From the cell containing the given text, extract its center point as [x, y] coordinate. 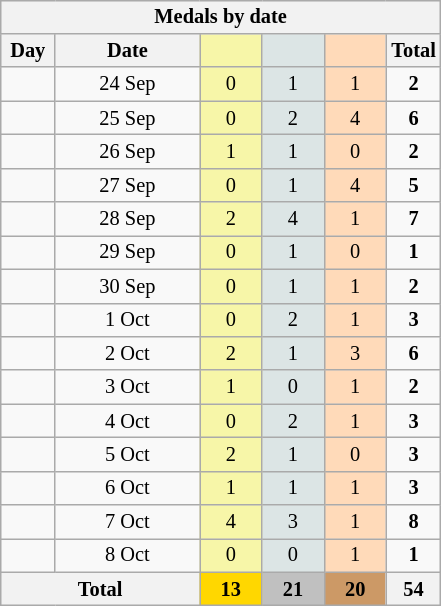
30 Sep [128, 286]
7 Oct [128, 522]
2 Oct [128, 354]
5 [414, 185]
29 Sep [128, 253]
24 Sep [128, 84]
54 [414, 589]
28 Sep [128, 219]
25 Sep [128, 118]
Medals by date [220, 17]
4 Oct [128, 421]
Day [28, 51]
20 [355, 589]
3 Oct [128, 387]
1 Oct [128, 320]
13 [231, 589]
8 [414, 522]
7 [414, 219]
8 Oct [128, 556]
6 Oct [128, 488]
5 Oct [128, 455]
Date [128, 51]
27 Sep [128, 185]
26 Sep [128, 152]
21 [293, 589]
